Identify which cell holds the provided text, then report its (x, y) central coordinate. 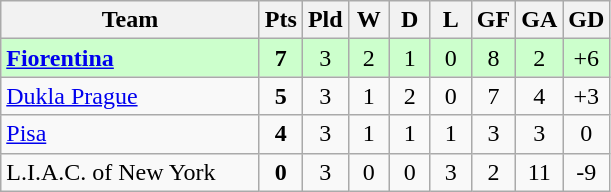
L.I.A.C. of New York (130, 172)
5 (280, 96)
D (410, 20)
Pisa (130, 134)
-9 (586, 172)
L (450, 20)
Fiorentina (130, 58)
Pld (325, 20)
+3 (586, 96)
W (368, 20)
GA (540, 20)
Dukla Prague (130, 96)
Pts (280, 20)
11 (540, 172)
+6 (586, 58)
GD (586, 20)
Team (130, 20)
8 (493, 58)
GF (493, 20)
